For the text-containing cell, return its midpoint in (X, Y) coordinate format. 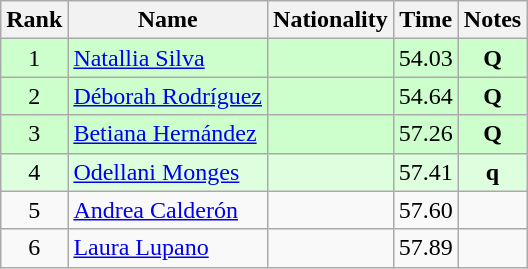
Déborah Rodríguez (168, 96)
57.41 (426, 172)
Odellani Monges (168, 172)
Natallia Silva (168, 58)
Time (426, 20)
57.89 (426, 248)
Laura Lupano (168, 248)
1 (34, 58)
q (492, 172)
6 (34, 248)
57.26 (426, 134)
Nationality (331, 20)
3 (34, 134)
4 (34, 172)
54.64 (426, 96)
5 (34, 210)
57.60 (426, 210)
Notes (492, 20)
Betiana Hernández (168, 134)
Rank (34, 20)
Name (168, 20)
54.03 (426, 58)
Andrea Calderón (168, 210)
2 (34, 96)
